Detect which cell encompasses the target text, then output its [x, y] center coordinate. 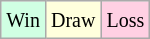
Loss [126, 20]
Win [24, 20]
Draw [72, 20]
